Find where the given text appears and provide that cell's center as (X, Y) coordinate. 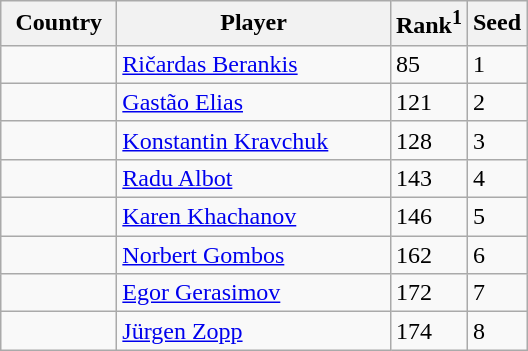
162 (428, 255)
7 (496, 293)
121 (428, 102)
146 (428, 217)
128 (428, 140)
Jürgen Zopp (254, 331)
Konstantin Kravchuk (254, 140)
Karen Khachanov (254, 217)
Seed (496, 24)
5 (496, 217)
2 (496, 102)
Ričardas Berankis (254, 64)
172 (428, 293)
Norbert Gombos (254, 255)
4 (496, 178)
143 (428, 178)
8 (496, 331)
Radu Albot (254, 178)
Rank1 (428, 24)
Country (59, 24)
Egor Gerasimov (254, 293)
85 (428, 64)
1 (496, 64)
Gastão Elias (254, 102)
Player (254, 24)
3 (496, 140)
6 (496, 255)
174 (428, 331)
